Capture the cell that displays the provided text and extract its [x, y] central coordinate. 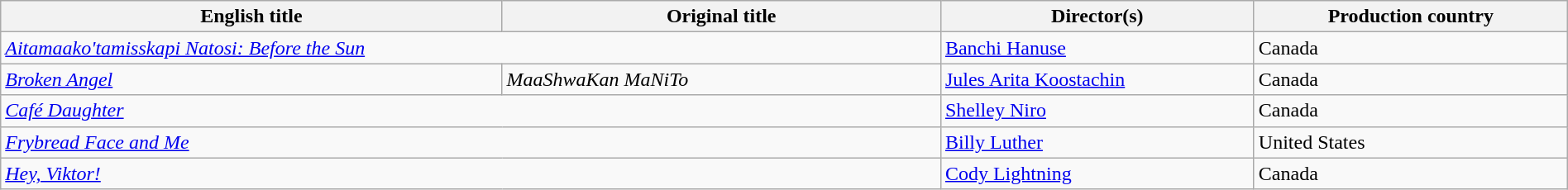
Broken Angel [251, 79]
Frybread Face and Me [471, 142]
United States [1411, 142]
Billy Luther [1097, 142]
Hey, Viktor! [471, 173]
Production country [1411, 17]
Banchi Hanuse [1097, 48]
Original title [721, 17]
Jules Arita Koostachin [1097, 79]
MaaShwaKan MaNiTo [721, 79]
Café Daughter [471, 111]
Cody Lightning [1097, 173]
English title [251, 17]
Shelley Niro [1097, 111]
Director(s) [1097, 17]
Aitamaako'tamisskapi Natosi: Before the Sun [471, 48]
